For the text-containing cell, return its midpoint in [x, y] coordinate format. 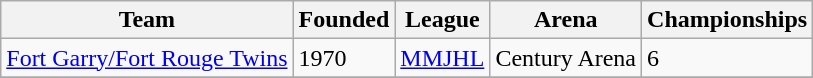
MMJHL [442, 58]
6 [728, 58]
Fort Garry/Fort Rouge Twins [147, 58]
League [442, 20]
Century Arena [566, 58]
1970 [344, 58]
Arena [566, 20]
Championships [728, 20]
Team [147, 20]
Founded [344, 20]
